Provide the [x, y] coordinate of the cell's center where the given text is located.  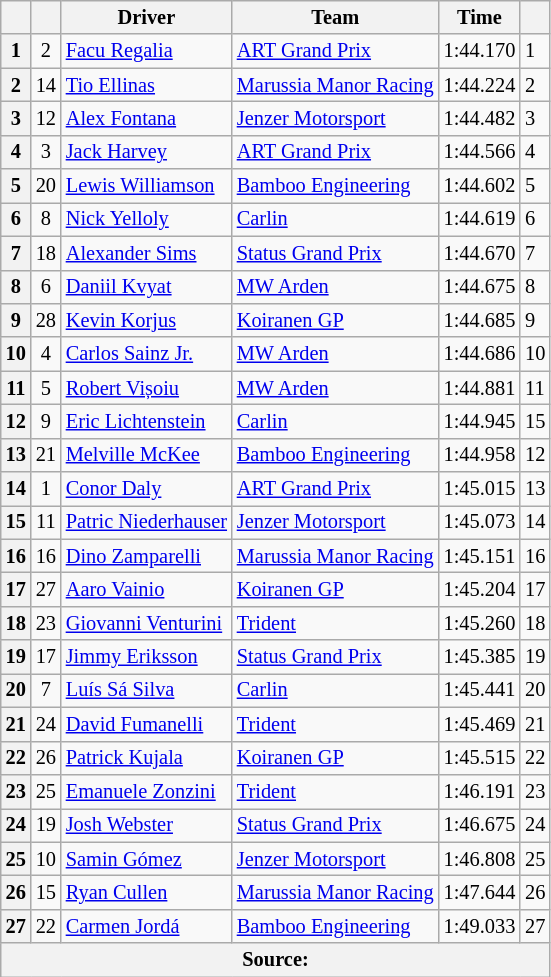
Melville McKee [146, 455]
1:44.566 [480, 152]
David Fumanelli [146, 724]
Emanuele Zonzini [146, 791]
1:46.808 [480, 859]
Eric Lichtenstein [146, 421]
1:45.073 [480, 522]
Luís Sá Silva [146, 690]
1:45.441 [480, 690]
1:44.670 [480, 253]
Jimmy Eriksson [146, 657]
1:44.685 [480, 320]
1:44.881 [480, 388]
Ryan Cullen [146, 892]
Carmen Jordá [146, 926]
Conor Daly [146, 489]
Alexander Sims [146, 253]
Giovanni Venturini [146, 623]
1:46.675 [480, 825]
Lewis Williamson [146, 186]
1:44.945 [480, 421]
Carlos Sainz Jr. [146, 354]
Patric Niederhauser [146, 522]
Daniil Kvyat [146, 287]
1:47.644 [480, 892]
Patrick Kujala [146, 758]
1:46.191 [480, 791]
Tio Ellinas [146, 85]
Josh Webster [146, 825]
Robert Vișoiu [146, 388]
Samin Gómez [146, 859]
Team [336, 17]
Alex Fontana [146, 118]
Source: [276, 960]
1:44.686 [480, 354]
28 [46, 320]
1:44.602 [480, 186]
1:44.958 [480, 455]
Time [480, 17]
Jack Harvey [146, 152]
1:44.224 [480, 85]
Facu Regalia [146, 51]
1:44.619 [480, 219]
1:45.015 [480, 489]
Kevin Korjus [146, 320]
1:45.469 [480, 724]
1:45.204 [480, 589]
1:44.482 [480, 118]
Nick Yelloly [146, 219]
1:45.260 [480, 623]
1:45.385 [480, 657]
1:44.170 [480, 51]
1:44.675 [480, 287]
1:49.033 [480, 926]
1:45.515 [480, 758]
Driver [146, 17]
Aaro Vainio [146, 589]
Dino Zamparelli [146, 556]
1:45.151 [480, 556]
